Return (x, y) of the center of cell containing provided text 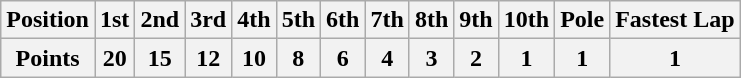
2nd (160, 20)
Pole (582, 20)
6 (343, 58)
15 (160, 58)
8th (431, 20)
Points (48, 58)
7th (387, 20)
5th (298, 20)
12 (208, 58)
8 (298, 58)
Fastest Lap (675, 20)
20 (114, 58)
6th (343, 20)
Position (48, 20)
3 (431, 58)
4 (387, 58)
2 (476, 58)
9th (476, 20)
1st (114, 20)
10th (526, 20)
3rd (208, 20)
4th (254, 20)
10 (254, 58)
